Pinpoint the cell where the given text exists, returning its [X, Y] midpoint coordinate. 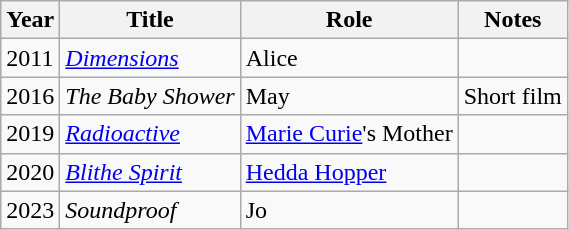
2011 [30, 58]
Soundproof [150, 210]
Marie Curie's Mother [349, 134]
Short film [512, 96]
2023 [30, 210]
Blithe Spirit [150, 172]
The Baby Shower [150, 96]
Radioactive [150, 134]
Jo [349, 210]
Year [30, 20]
May [349, 96]
Dimensions [150, 58]
Alice [349, 58]
2020 [30, 172]
Title [150, 20]
Role [349, 20]
Notes [512, 20]
Hedda Hopper [349, 172]
2019 [30, 134]
2016 [30, 96]
